Extract the [x, y] coordinate from the center of the cell holding the provided text.  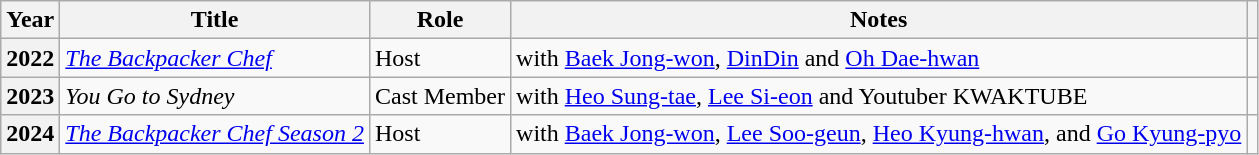
Notes [879, 20]
Cast Member [440, 96]
with Baek Jong-won, DinDin and Oh Dae-hwan [879, 58]
Year [30, 20]
The Backpacker Chef [215, 58]
with Baek Jong-won, Lee Soo-geun, Heo Kyung-hwan, and Go Kyung-pyo [879, 134]
with Heo Sung-tae, Lee Si-eon and Youtuber KWAKTUBE [879, 96]
You Go to Sydney [215, 96]
Role [440, 20]
Title [215, 20]
2022 [30, 58]
The Backpacker Chef Season 2 [215, 134]
2023 [30, 96]
2024 [30, 134]
